Extract the [X, Y] coordinate from the center of the cell holding the provided text.  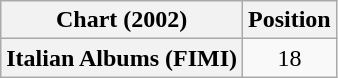
18 [290, 58]
Chart (2002) [122, 20]
Position [290, 20]
Italian Albums (FIMI) [122, 58]
